Identify which cell holds the provided text, then report its [x, y] central coordinate. 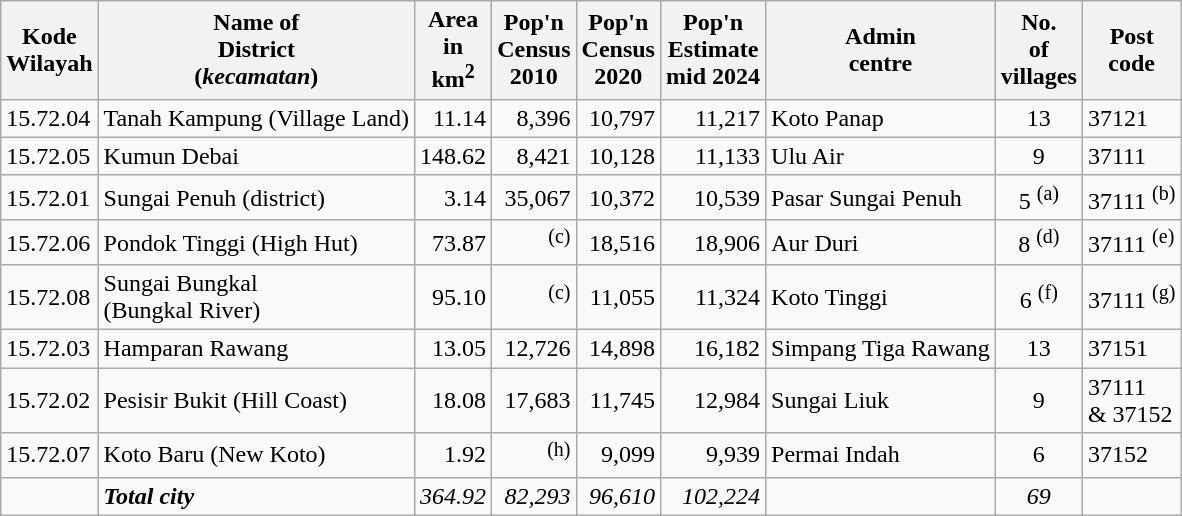
1.92 [454, 456]
8 (d) [1038, 242]
Sungai Liuk [881, 400]
102,224 [712, 496]
95.10 [454, 298]
8,421 [534, 156]
18,906 [712, 242]
6 [1038, 456]
Area in km2 [454, 50]
Pasar Sungai Penuh [881, 198]
37152 [1132, 456]
Pop'nCensus2020 [618, 50]
15.72.04 [50, 118]
13.05 [454, 349]
Koto Tinggi [881, 298]
11.14 [454, 118]
Admin centre [881, 50]
Name ofDistrict(kecamatan) [256, 50]
364.92 [454, 496]
69 [1038, 496]
Kode Wilayah [50, 50]
15.72.01 [50, 198]
15.72.02 [50, 400]
Hamparan Rawang [256, 349]
14,898 [618, 349]
12,984 [712, 400]
37111 (e) [1132, 242]
15.72.05 [50, 156]
11,217 [712, 118]
6 (f) [1038, 298]
Permai Indah [881, 456]
Kumun Debai [256, 156]
12,726 [534, 349]
Postcode [1132, 50]
82,293 [534, 496]
Pop'nEstimatemid 2024 [712, 50]
16,182 [712, 349]
Aur Duri [881, 242]
Pondok Tinggi (High Hut) [256, 242]
37111 (g) [1132, 298]
11,055 [618, 298]
15.72.08 [50, 298]
18.08 [454, 400]
Total city [256, 496]
Koto Panap [881, 118]
Koto Baru (New Koto) [256, 456]
18,516 [618, 242]
11,745 [618, 400]
10,797 [618, 118]
17,683 [534, 400]
37111 & 37152 [1132, 400]
10,372 [618, 198]
15.72.07 [50, 456]
Pesisir Bukit (Hill Coast) [256, 400]
10,539 [712, 198]
8,396 [534, 118]
Ulu Air [881, 156]
Sungai Bungkal (Bungkal River) [256, 298]
148.62 [454, 156]
Pop'nCensus2010 [534, 50]
73.87 [454, 242]
37121 [1132, 118]
37111 [1132, 156]
37111 (b) [1132, 198]
(h) [534, 456]
37151 [1132, 349]
9,939 [712, 456]
No. ofvillages [1038, 50]
35,067 [534, 198]
96,610 [618, 496]
Tanah Kampung (Village Land) [256, 118]
11,324 [712, 298]
10,128 [618, 156]
11,133 [712, 156]
Sungai Penuh (district) [256, 198]
15.72.03 [50, 349]
9,099 [618, 456]
15.72.06 [50, 242]
5 (a) [1038, 198]
3.14 [454, 198]
Simpang Tiga Rawang [881, 349]
